From the cell containing the given text, extract its center point as [X, Y] coordinate. 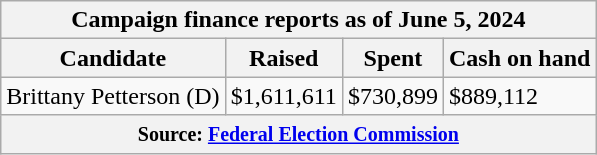
Brittany Petterson (D) [113, 96]
Raised [284, 58]
Candidate [113, 58]
Source: Federal Election Commission [298, 134]
$1,611,611 [284, 96]
Cash on hand [519, 58]
$730,899 [392, 96]
Campaign finance reports as of June 5, 2024 [298, 20]
$889,112 [519, 96]
Spent [392, 58]
